Determine the (X, Y) coordinate at the center of the cell enclosing the given text.  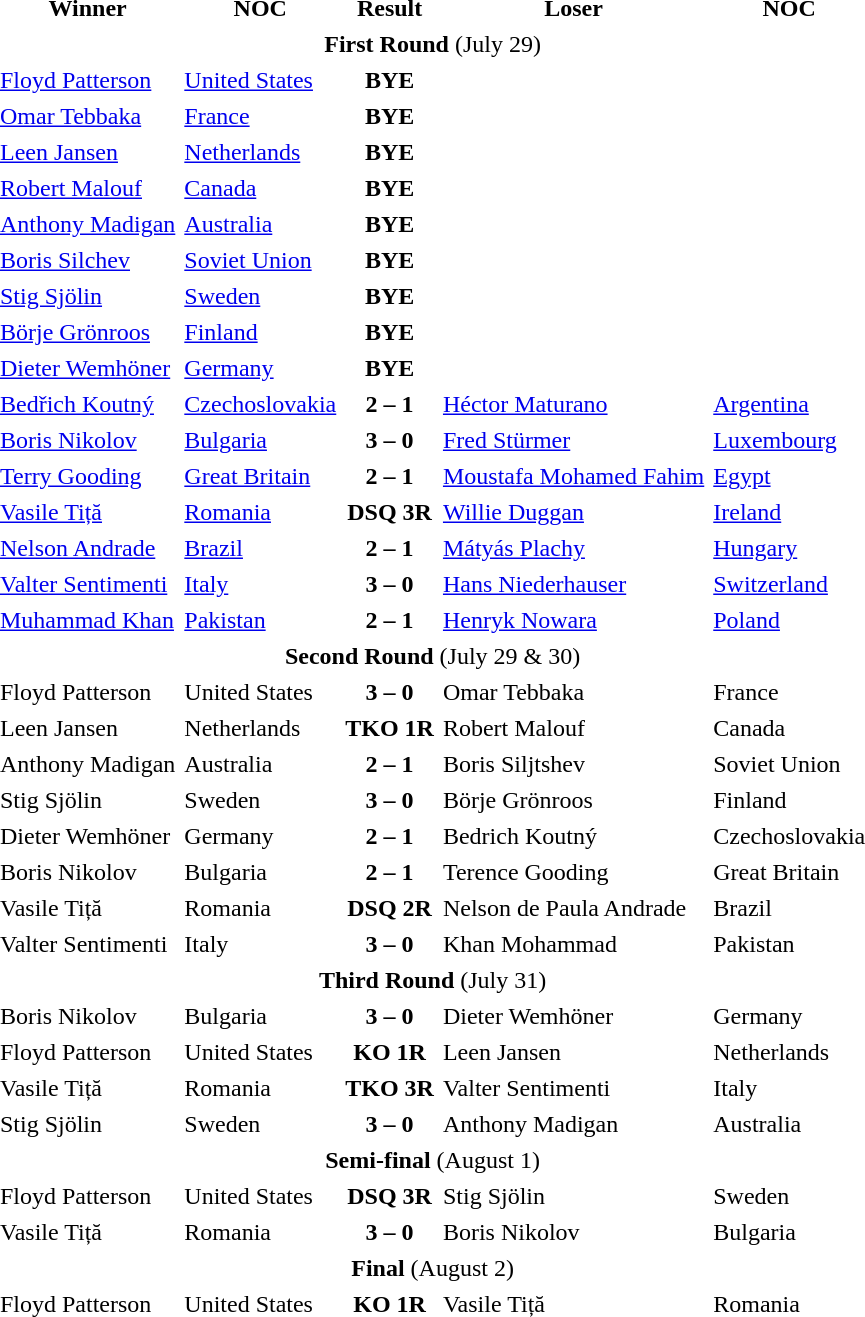
France (260, 116)
Boris Nikolov (574, 1232)
Börje Grönroos (574, 800)
Great Britain (260, 476)
Finland (260, 332)
Stig Sjölin (574, 1196)
DSQ 2R (390, 908)
Fred Stürmer (574, 440)
Soviet Union (260, 260)
Bedrich Koutný (574, 836)
Hans Niederhauser (574, 584)
Mátyás Plachy (574, 548)
KO 1R (390, 1052)
Terence Gooding (574, 872)
Nelson de Paula Andrade (574, 908)
TKO 1R (390, 728)
Anthony Madigan (574, 1124)
Héctor Maturano (574, 404)
Khan Mohammad (574, 944)
Dieter Wemhöner (574, 1016)
Czechoslovakia (260, 404)
TKO 3R (390, 1088)
Moustafa Mohamed Fahim (574, 476)
Valter Sentimenti (574, 1088)
Boris Siljtshev (574, 764)
Henryk Nowara (574, 620)
Pakistan (260, 620)
Willie Duggan (574, 512)
Omar Tebbaka (574, 692)
Canada (260, 188)
Robert Malouf (574, 728)
Leen Jansen (574, 1052)
Brazil (260, 548)
